Capture the cell that displays the provided text and extract its (x, y) central coordinate. 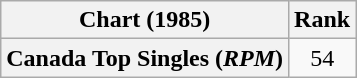
54 (322, 58)
Canada Top Singles (RPM) (145, 58)
Chart (1985) (145, 20)
Rank (322, 20)
